For the text-containing cell, return its midpoint in (x, y) coordinate format. 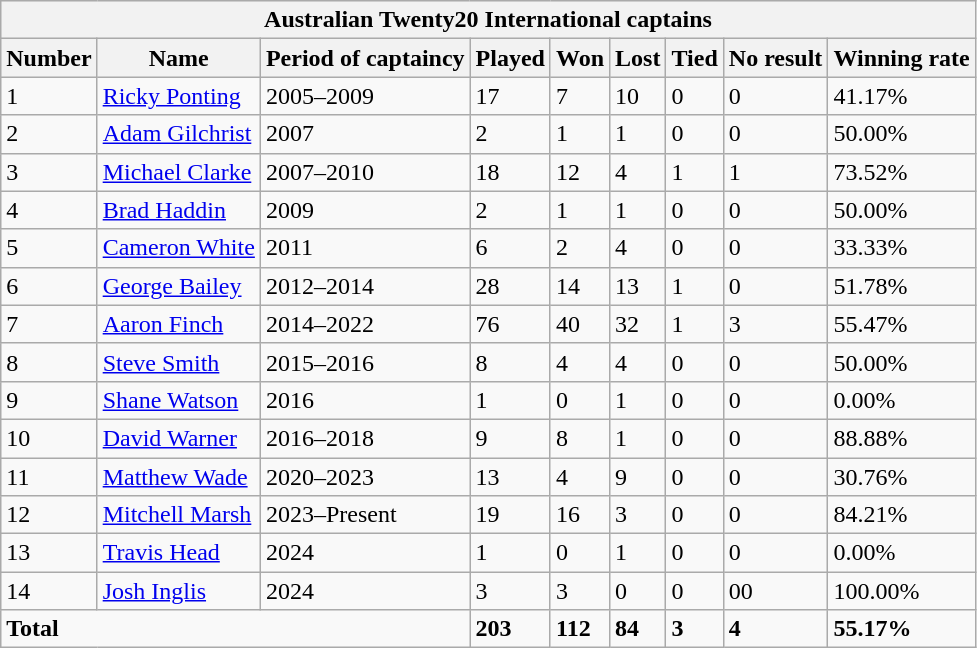
Josh Inglis (178, 591)
2016 (365, 400)
28 (510, 286)
2023–Present (365, 515)
17 (510, 96)
100.00% (902, 591)
40 (580, 324)
Michael Clarke (178, 172)
30.76% (902, 477)
Travis Head (178, 553)
2007 (365, 134)
76 (510, 324)
Name (178, 58)
112 (580, 629)
73.52% (902, 172)
Tied (694, 58)
2011 (365, 248)
11 (49, 477)
00 (776, 591)
Mitchell Marsh (178, 515)
Period of captaincy (365, 58)
Shane Watson (178, 400)
32 (638, 324)
2015–2016 (365, 362)
David Warner (178, 438)
Steve Smith (178, 362)
Lost (638, 58)
Brad Haddin (178, 210)
Number (49, 58)
No result (776, 58)
88.88% (902, 438)
16 (580, 515)
Winning rate (902, 58)
Total (236, 629)
2009 (365, 210)
55.47% (902, 324)
Adam Gilchrist (178, 134)
55.17% (902, 629)
41.17% (902, 96)
84 (638, 629)
Cameron White (178, 248)
Ricky Ponting (178, 96)
2012–2014 (365, 286)
18 (510, 172)
George Bailey (178, 286)
33.33% (902, 248)
84.21% (902, 515)
Matthew Wade (178, 477)
19 (510, 515)
Australian Twenty20 International captains (488, 20)
203 (510, 629)
Aaron Finch (178, 324)
2007–2010 (365, 172)
2020–2023 (365, 477)
5 (49, 248)
Played (510, 58)
2014–2022 (365, 324)
Won (580, 58)
2005–2009 (365, 96)
51.78% (902, 286)
2016–2018 (365, 438)
